Output the [x, y] coordinate of the center of the cell containing the given text.  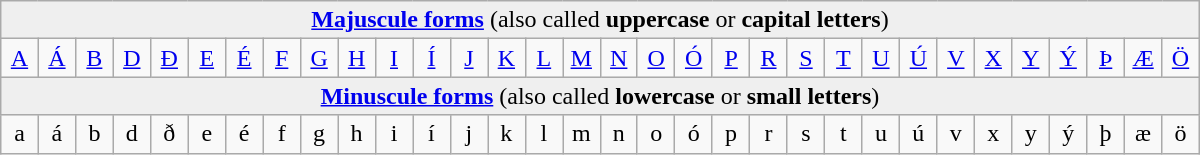
j [468, 134]
Í [432, 58]
X [994, 58]
h [356, 134]
e [206, 134]
V [956, 58]
á [56, 134]
K [506, 58]
m [582, 134]
Þ [1106, 58]
Y [1030, 58]
E [206, 58]
Ý [1068, 58]
ð [170, 134]
Ö [1180, 58]
R [768, 58]
N [618, 58]
J [468, 58]
É [244, 58]
B [94, 58]
v [956, 134]
o [656, 134]
n [618, 134]
L [544, 58]
U [880, 58]
x [994, 134]
u [880, 134]
ú [918, 134]
G [318, 58]
æ [1142, 134]
A [20, 58]
H [356, 58]
l [544, 134]
I [394, 58]
ö [1180, 134]
S [806, 58]
k [506, 134]
Majuscule forms (also called uppercase or capital letters) [600, 20]
i [394, 134]
Ú [918, 58]
Æ [1142, 58]
s [806, 134]
ó [694, 134]
é [244, 134]
Minuscule forms (also called lowercase or small letters) [600, 96]
M [582, 58]
a [20, 134]
b [94, 134]
F [282, 58]
T [844, 58]
p [730, 134]
ý [1068, 134]
Ó [694, 58]
þ [1106, 134]
O [656, 58]
r [768, 134]
t [844, 134]
í [432, 134]
d [132, 134]
Ð [170, 58]
D [132, 58]
g [318, 134]
Á [56, 58]
f [282, 134]
y [1030, 134]
P [730, 58]
